Provide the [X, Y] coordinate of the cell's center where the given text is located.  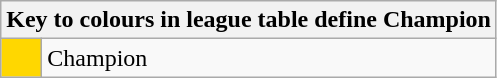
Key to colours in league table define Champion [249, 20]
Champion [270, 58]
